Identify which cell holds the provided text, then report its (X, Y) central coordinate. 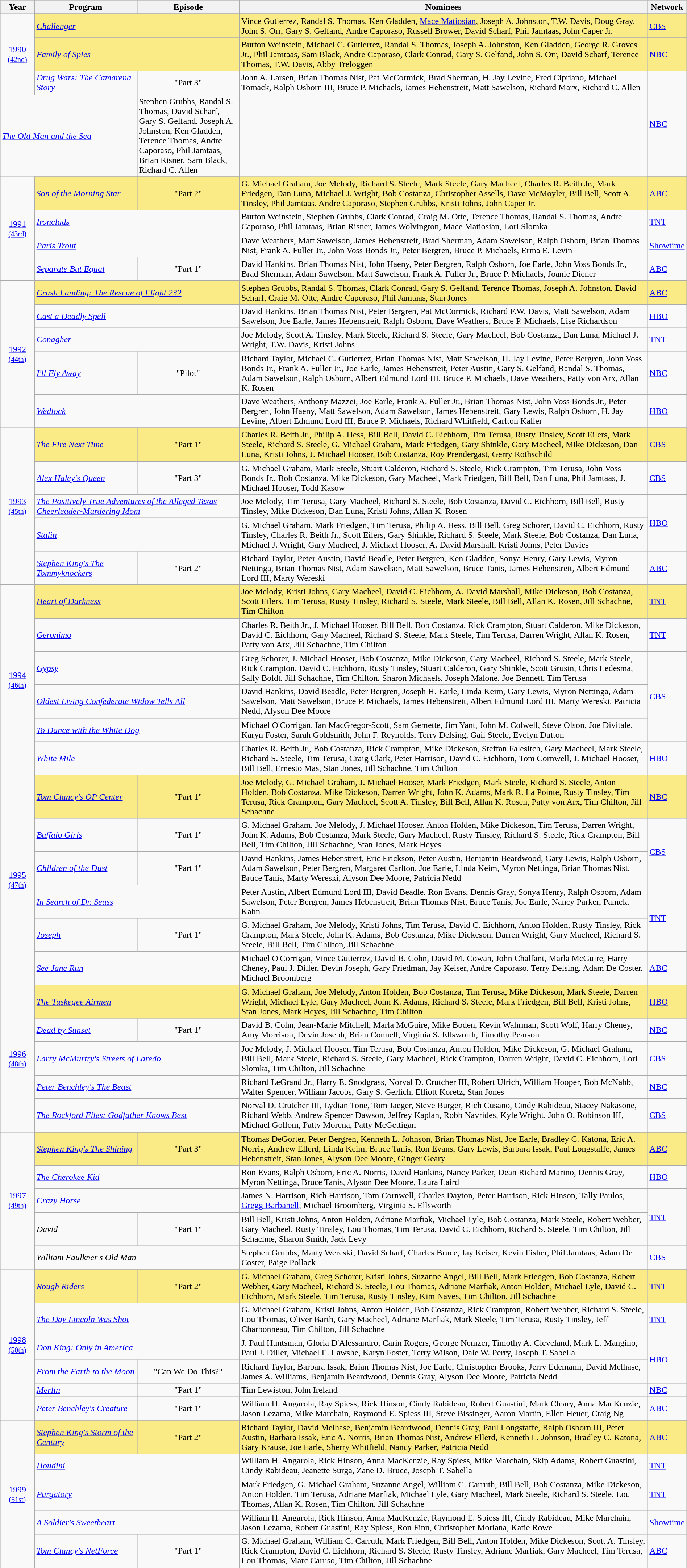
I'll Fly Away (86, 373)
A Soldier's Sweetheart (137, 1522)
Stalin (137, 535)
Dead by Sunset (86, 1030)
Challenger (137, 26)
Houdini (137, 1466)
Wedlock (137, 411)
Separate But Equal (86, 269)
The Fire Next Time (86, 445)
1994(46th) (17, 680)
Joe Melody, Scott A. Tinsley, Mark Steele, Richard S. Steele, Gary Macheel, Bob Costanza, Dan Luna, Michael J. Wright, T.W. Davis, Kristi Johns (443, 340)
"Can We Do This?" (188, 1371)
The Positively True Adventures of the Alleged Texas Cheerleader-Murdering Mom (137, 506)
From the Earth to the Moon (86, 1371)
The Cherokee Kid (137, 1177)
Stephen King's Storm of the Century (86, 1437)
Purgatory (137, 1494)
"Pilot" (188, 373)
1997(49th) (17, 1201)
Tim Lewiston, John Ireland (443, 1390)
Stephen King's The Tommyknockers (86, 568)
1992(44th) (17, 354)
The Old Man and the Sea (69, 135)
Year (17, 7)
1991(43rd) (17, 229)
Gypsy (137, 668)
Peter Benchley's Creature (86, 1409)
Stephen King's The Shining (86, 1149)
Larry McMurtry's Streets of Laredo (137, 1058)
Cast a Deadly Spell (137, 316)
Stephen Grubbs, Marty Wereski, David Scharf, Charles Bruce, Jay Keiser, Kevin Fisher, Phil Jamtaas, Adam De Coster, Paige Pollack (443, 1257)
See Jane Run (137, 968)
The Day Lincoln Was Shot (137, 1319)
Tom Clancy's OP Center (86, 797)
1996(48th) (17, 1058)
Peter Benchley's The Beast (137, 1087)
Oldest Living Confederate Widow Tells All (137, 701)
Program (86, 7)
Alex Haley's Queen (86, 478)
The Rockford Files: Godfather Knows Best (137, 1115)
Ironclads (137, 222)
Nominees (443, 7)
Buffalo Girls (86, 835)
1998(50th) (17, 1345)
Merlin (86, 1390)
Drug Wars: The Camarena Story (86, 83)
Son of the Morning Star (86, 193)
Geronimo (137, 635)
Don King: Only in America (137, 1348)
Heart of Darkness (137, 601)
Rough Riders (86, 1286)
Network (667, 7)
Episode (188, 7)
The Tuskegee Airmen (137, 1002)
1990(42nd) (17, 54)
Paris Trout (137, 246)
To Dance with the White Dog (137, 730)
In Search of Dr. Seuss (137, 902)
Joseph (86, 935)
Crazy Horse (137, 1201)
1993(45th) (17, 506)
Tom Clancy's NetForce (86, 1551)
Conagher (137, 340)
1995(47th) (17, 880)
White Mile (137, 758)
Children of the Dust (86, 868)
William Faulkner's Old Man (137, 1257)
Crash Landing: The Rescue of Flight 232 (137, 293)
Family of Spies (137, 54)
1999(51st) (17, 1494)
David (86, 1229)
